Detect which cell encompasses the target text, then output its [X, Y] center coordinate. 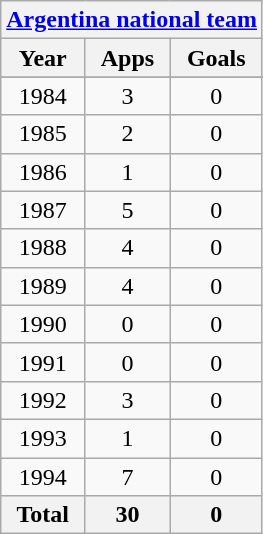
Year [43, 58]
7 [128, 477]
Goals [216, 58]
1986 [43, 172]
1989 [43, 286]
2 [128, 134]
1988 [43, 248]
Total [43, 515]
1992 [43, 400]
30 [128, 515]
Apps [128, 58]
1987 [43, 210]
1993 [43, 438]
5 [128, 210]
1984 [43, 96]
1990 [43, 324]
1994 [43, 477]
1985 [43, 134]
1991 [43, 362]
Argentina national team [132, 20]
